Return the (X, Y) coordinate for the center point of the cell that contains the specified text.  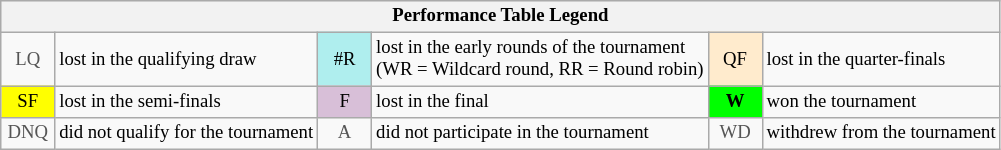
did not participate in the tournament (540, 134)
lost in the final (540, 102)
won the tournament (881, 102)
F (345, 102)
withdrew from the tournament (881, 134)
lost in the semi-finals (186, 102)
DNQ (28, 134)
did not qualify for the tournament (186, 134)
lost in the quarter-finals (881, 60)
#R (345, 60)
W (735, 102)
A (345, 134)
QF (735, 60)
LQ (28, 60)
WD (735, 134)
lost in the qualifying draw (186, 60)
lost in the early rounds of the tournament(WR = Wildcard round, RR = Round robin) (540, 60)
Performance Table Legend (500, 16)
SF (28, 102)
